Scan for the cell matching the given text and deliver its (x, y) coordinate at center. 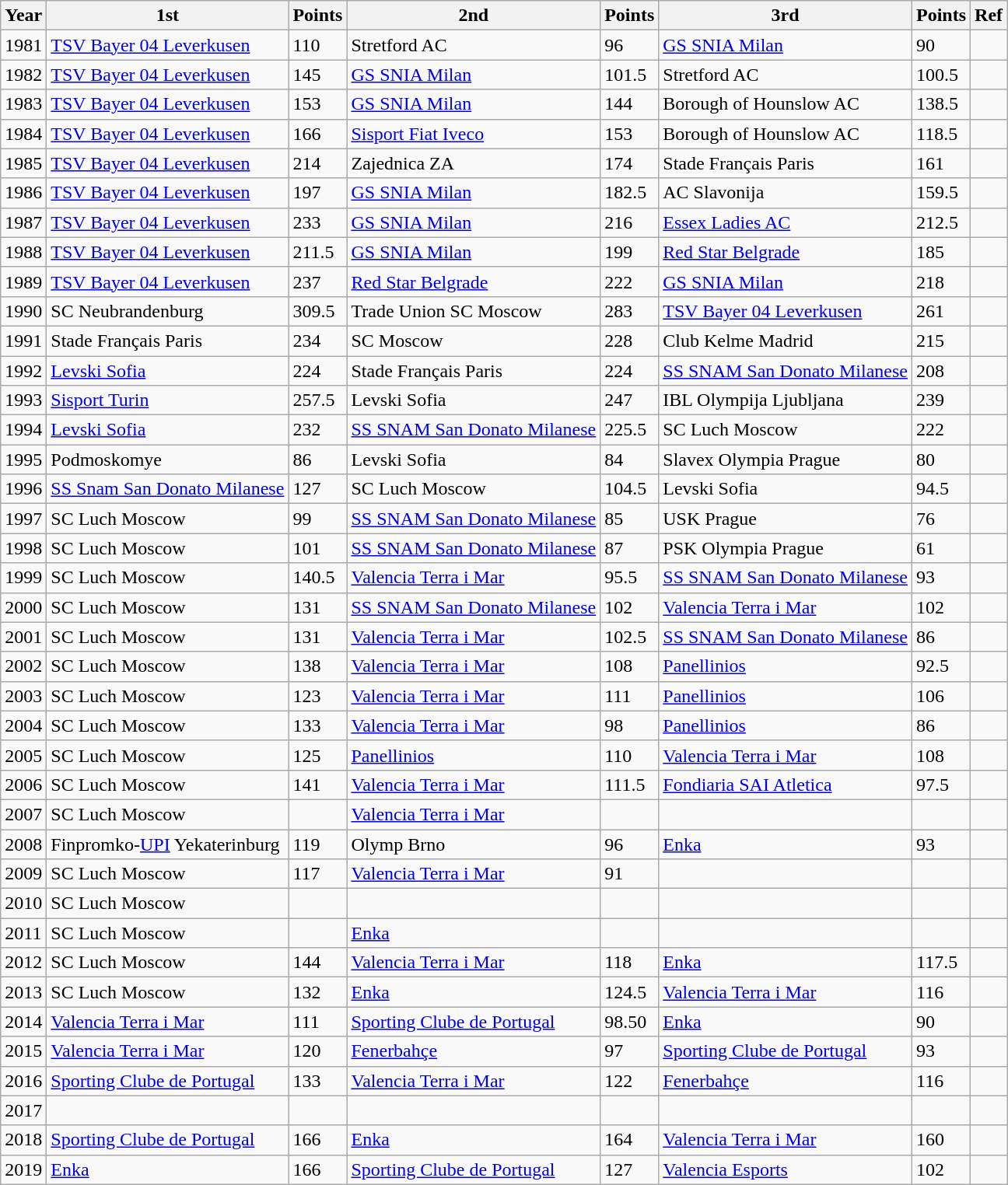
1983 (23, 104)
138.5 (941, 104)
80 (941, 460)
Club Kelme Madrid (786, 341)
1993 (23, 400)
1999 (23, 578)
87 (630, 548)
208 (941, 371)
Sisport Turin (168, 400)
91 (630, 874)
Sisport Fiat Iveco (474, 134)
1996 (23, 489)
1995 (23, 460)
2014 (23, 1022)
211.5 (317, 252)
2012 (23, 963)
257.5 (317, 400)
SC Moscow (474, 341)
1991 (23, 341)
Podmoskomye (168, 460)
1986 (23, 193)
1987 (23, 222)
159.5 (941, 193)
2009 (23, 874)
2016 (23, 1081)
117.5 (941, 963)
216 (630, 222)
Ref (989, 16)
SS Snam San Donato Milanese (168, 489)
185 (941, 252)
119 (317, 844)
106 (941, 696)
228 (630, 341)
215 (941, 341)
1989 (23, 281)
232 (317, 430)
145 (317, 75)
160 (941, 1140)
199 (630, 252)
1990 (23, 311)
USK Prague (786, 519)
1998 (23, 548)
2019 (23, 1169)
122 (630, 1081)
123 (317, 696)
102.5 (630, 637)
1985 (23, 163)
1994 (23, 430)
225.5 (630, 430)
84 (630, 460)
97.5 (941, 785)
218 (941, 281)
2000 (23, 607)
2008 (23, 844)
1982 (23, 75)
Finpromko-UPI Yekaterinburg (168, 844)
239 (941, 400)
100.5 (941, 75)
117 (317, 874)
3rd (786, 16)
2007 (23, 814)
234 (317, 341)
Essex Ladies AC (786, 222)
309.5 (317, 311)
104.5 (630, 489)
99 (317, 519)
Olymp Brno (474, 844)
233 (317, 222)
95.5 (630, 578)
PSK Olympia Prague (786, 548)
Fondiaria SAI Atletica (786, 785)
182.5 (630, 193)
161 (941, 163)
1984 (23, 134)
1981 (23, 45)
2001 (23, 637)
97 (630, 1051)
Valencia Esports (786, 1169)
120 (317, 1051)
2013 (23, 992)
212.5 (941, 222)
174 (630, 163)
Zajednica ZA (474, 163)
261 (941, 311)
197 (317, 193)
61 (941, 548)
1997 (23, 519)
124.5 (630, 992)
76 (941, 519)
2010 (23, 904)
SC Neubrandenburg (168, 311)
247 (630, 400)
2003 (23, 696)
101 (317, 548)
1992 (23, 371)
2017 (23, 1110)
2005 (23, 755)
2015 (23, 1051)
118.5 (941, 134)
214 (317, 163)
Slavex Olympia Prague (786, 460)
1st (168, 16)
94.5 (941, 489)
1988 (23, 252)
98 (630, 725)
85 (630, 519)
2018 (23, 1140)
101.5 (630, 75)
138 (317, 666)
2004 (23, 725)
Trade Union SC Moscow (474, 311)
237 (317, 281)
111.5 (630, 785)
141 (317, 785)
AC Slavonija (786, 193)
132 (317, 992)
IBL Olympija Ljubljana (786, 400)
118 (630, 963)
140.5 (317, 578)
164 (630, 1140)
2006 (23, 785)
283 (630, 311)
2nd (474, 16)
Year (23, 16)
2011 (23, 933)
98.50 (630, 1022)
2002 (23, 666)
92.5 (941, 666)
125 (317, 755)
